Identify which cell holds the provided text, then report its (x, y) central coordinate. 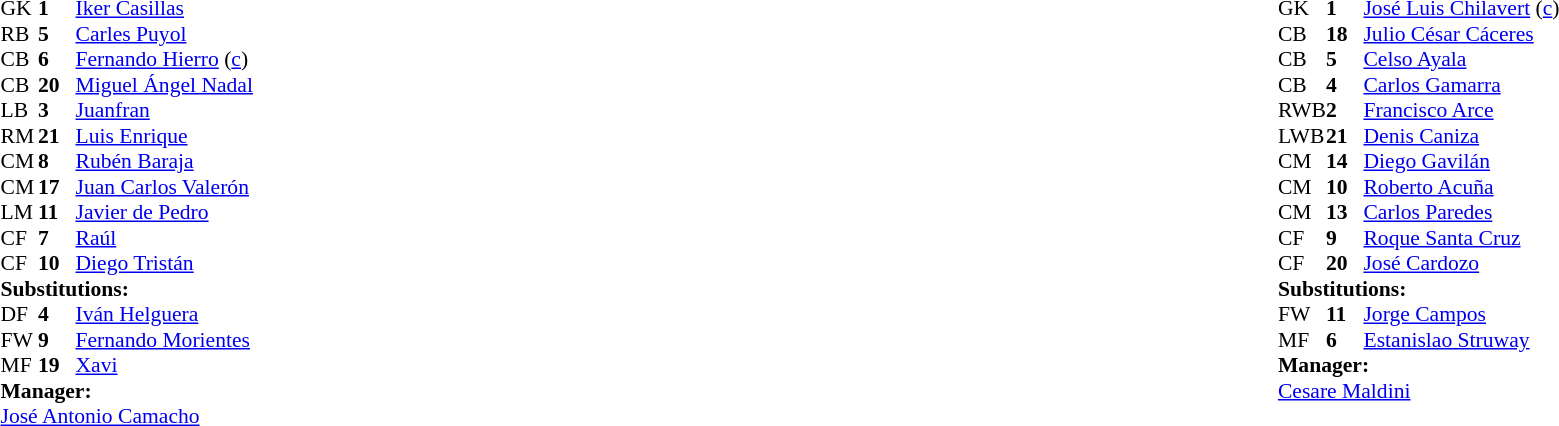
Roque Santa Cruz (1461, 238)
Celso Ayala (1461, 59)
José Cardozo (1461, 263)
Rubén Baraja (164, 161)
Carles Puyol (164, 34)
Iván Helguera (164, 315)
Estanislao Struway (1461, 340)
19 (57, 365)
Roberto Acuña (1461, 187)
8 (57, 161)
Fernando Hierro (c) (164, 59)
Substitutions: (126, 289)
Xavi (164, 365)
Diego Gavilán (1461, 161)
Jorge Campos (1461, 315)
LM (19, 213)
2 (1345, 111)
18 (1345, 34)
RB (19, 34)
RM (19, 136)
Carlos Paredes (1461, 213)
Luis Enrique (164, 136)
Manager: (126, 391)
14 (1345, 161)
LB (19, 111)
3 (57, 111)
Denis Caniza (1461, 136)
Juan Carlos Valerón (164, 187)
Francisco Arce (1461, 111)
7 (57, 238)
13 (1345, 213)
Carlos Gamarra (1461, 85)
17 (57, 187)
Juanfran (164, 111)
RWB (1302, 111)
Raúl (164, 238)
Javier de Pedro (164, 213)
DF (19, 315)
LWB (1302, 136)
Diego Tristán (164, 263)
Julio César Cáceres (1461, 34)
Miguel Ángel Nadal (164, 85)
Fernando Morientes (164, 340)
